Locate the cell with the specified text and output its (X, Y) center coordinate. 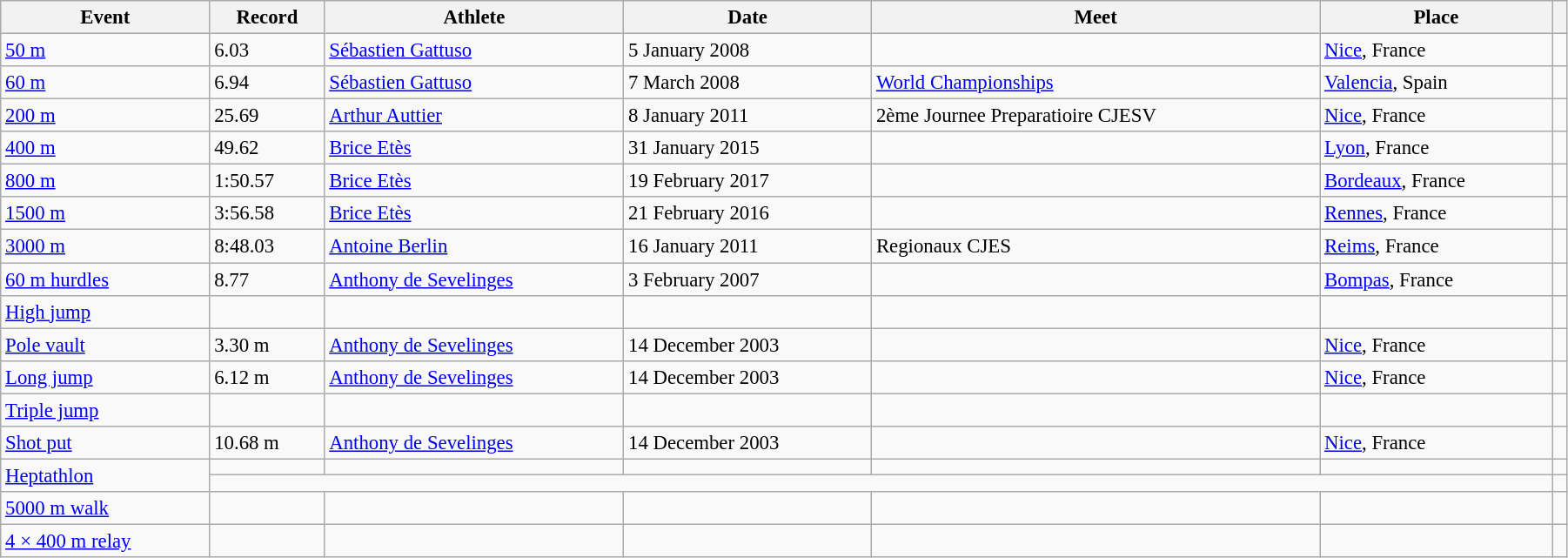
3.30 m (267, 345)
Arthur Auttier (474, 116)
19 February 2017 (748, 181)
7 March 2008 (748, 83)
60 m hurdles (105, 279)
5 January 2008 (748, 50)
Shot put (105, 443)
Rennes, France (1436, 213)
2ème Journee Preparatioire CJESV (1096, 116)
Long jump (105, 377)
3 February 2007 (748, 279)
Athlete (474, 17)
Lyon, France (1436, 148)
60 m (105, 83)
8.77 (267, 279)
25.69 (267, 116)
4 × 400 m relay (105, 541)
49.62 (267, 148)
6.94 (267, 83)
Valencia, Spain (1436, 83)
Date (748, 17)
5000 m walk (105, 508)
50 m (105, 50)
World Championships (1096, 83)
Bompas, France (1436, 279)
Record (267, 17)
Meet (1096, 17)
6.12 m (267, 377)
Antoine Berlin (474, 246)
High jump (105, 312)
Reims, France (1436, 246)
21 February 2016 (748, 213)
6.03 (267, 50)
Pole vault (105, 345)
Bordeaux, France (1436, 181)
31 January 2015 (748, 148)
400 m (105, 148)
Place (1436, 17)
3000 m (105, 246)
1:50.57 (267, 181)
Triple jump (105, 410)
8:48.03 (267, 246)
Event (105, 17)
8 January 2011 (748, 116)
16 January 2011 (748, 246)
Regionaux CJES (1096, 246)
Heptathlon (105, 475)
10.68 m (267, 443)
800 m (105, 181)
200 m (105, 116)
3:56.58 (267, 213)
1500 m (105, 213)
